Return [x, y] of the center of cell containing provided text 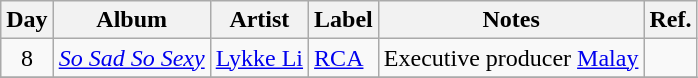
Ref. [670, 20]
Lykke Li [259, 58]
8 [27, 58]
Day [27, 20]
So Sad So Sexy [132, 58]
RCA [344, 58]
Artist [259, 20]
Notes [511, 20]
Album [132, 20]
Label [344, 20]
Executive producer Malay [511, 58]
